Capture the cell that displays the provided text and extract its (X, Y) central coordinate. 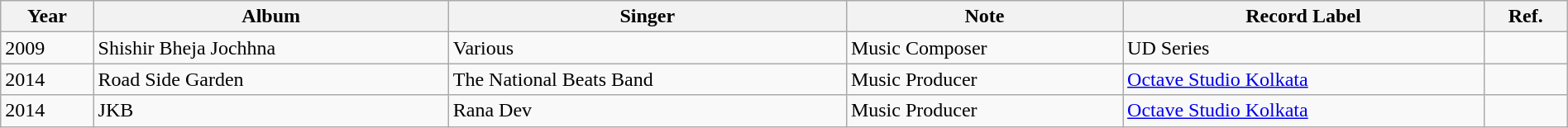
Album (271, 17)
Record Label (1303, 17)
Music Composer (984, 48)
UD Series (1303, 48)
Note (984, 17)
JKB (271, 111)
2009 (47, 48)
Shishir Bheja Jochhna (271, 48)
Various (647, 48)
The National Beats Band (647, 79)
Ref. (1525, 17)
Singer (647, 17)
Year (47, 17)
Rana Dev (647, 111)
Road Side Garden (271, 79)
